Return [X, Y] of the center of cell containing provided text 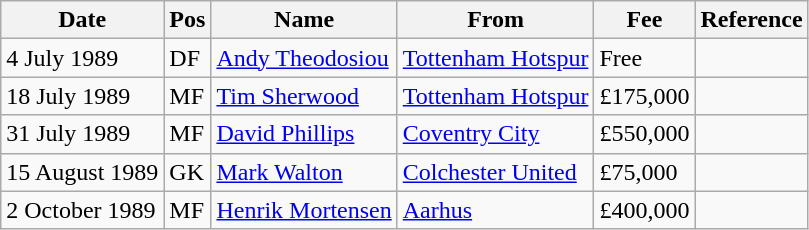
Colchester United [496, 172]
Tim Sherwood [304, 96]
2 October 1989 [82, 210]
Pos [188, 20]
Date [82, 20]
From [496, 20]
£75,000 [644, 172]
DF [188, 58]
15 August 1989 [82, 172]
David Phillips [304, 134]
Reference [752, 20]
Mark Walton [304, 172]
18 July 1989 [82, 96]
£550,000 [644, 134]
Henrik Mortensen [304, 210]
4 July 1989 [82, 58]
Andy Theodosiou [304, 58]
Coventry City [496, 134]
Name [304, 20]
Aarhus [496, 210]
Fee [644, 20]
31 July 1989 [82, 134]
£175,000 [644, 96]
GK [188, 172]
Free [644, 58]
£400,000 [644, 210]
